For the text-containing cell, return its midpoint in [X, Y] coordinate format. 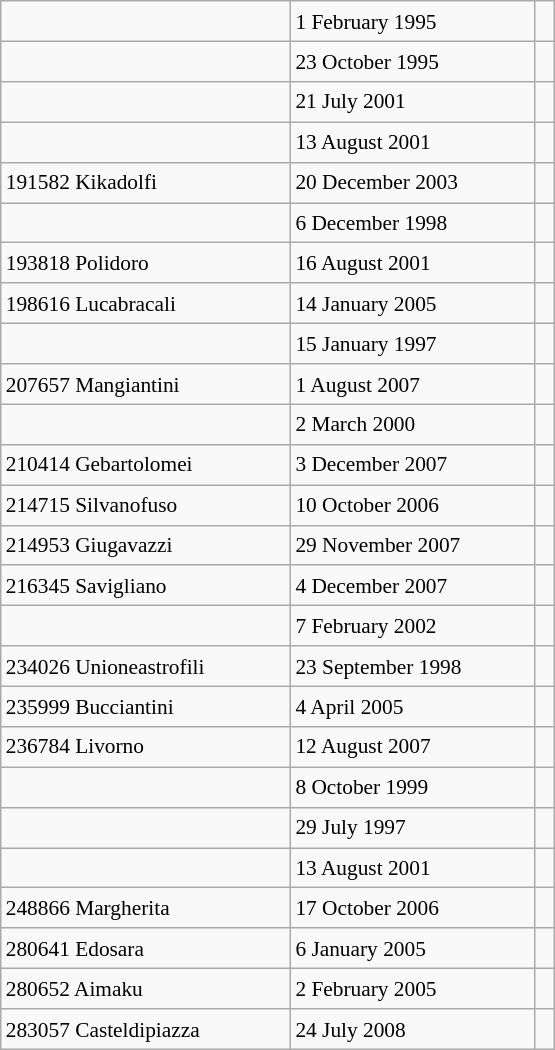
216345 Savigliano [146, 585]
1 August 2007 [412, 384]
236784 Livorno [146, 747]
4 April 2005 [412, 706]
29 July 1997 [412, 827]
21 July 2001 [412, 102]
15 January 1997 [412, 344]
8 October 1999 [412, 787]
23 September 1998 [412, 666]
20 December 2003 [412, 182]
2 March 2000 [412, 424]
280641 Edosara [146, 948]
214953 Giugavazzi [146, 545]
210414 Gebartolomei [146, 465]
24 July 2008 [412, 1030]
17 October 2006 [412, 908]
16 August 2001 [412, 263]
14 January 2005 [412, 303]
283057 Casteldipiazza [146, 1030]
10 October 2006 [412, 505]
3 December 2007 [412, 465]
248866 Margherita [146, 908]
214715 Silvanofuso [146, 505]
7 February 2002 [412, 626]
235999 Bucciantini [146, 706]
6 January 2005 [412, 948]
12 August 2007 [412, 747]
2 February 2005 [412, 989]
280652 Aimaku [146, 989]
198616 Lucabracali [146, 303]
29 November 2007 [412, 545]
1 February 1995 [412, 21]
6 December 1998 [412, 223]
207657 Mangiantini [146, 384]
234026 Unioneastrofili [146, 666]
193818 Polidoro [146, 263]
191582 Kikadolfi [146, 182]
23 October 1995 [412, 61]
4 December 2007 [412, 585]
